Scan for the cell matching the given text and deliver its [X, Y] coordinate at center. 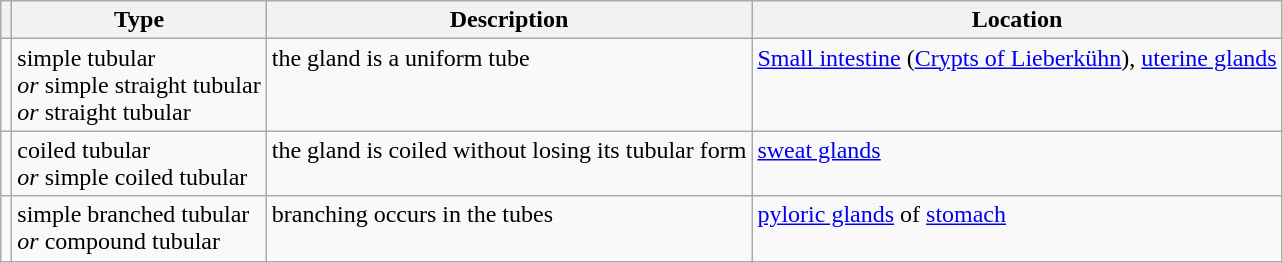
the gland is coiled without losing its tubular form [509, 164]
simple branched tubularor compound tubular [139, 228]
pyloric glands of stomach [1017, 228]
Small intestine (Crypts of Lieberkühn), uterine glands [1017, 85]
Location [1017, 20]
branching occurs in the tubes [509, 228]
simple tubularor simple straight tubularor straight tubular [139, 85]
Type [139, 20]
coiled tubularor simple coiled tubular [139, 164]
Description [509, 20]
sweat glands [1017, 164]
the gland is a uniform tube [509, 85]
